For the text-containing cell, return its midpoint in (X, Y) coordinate format. 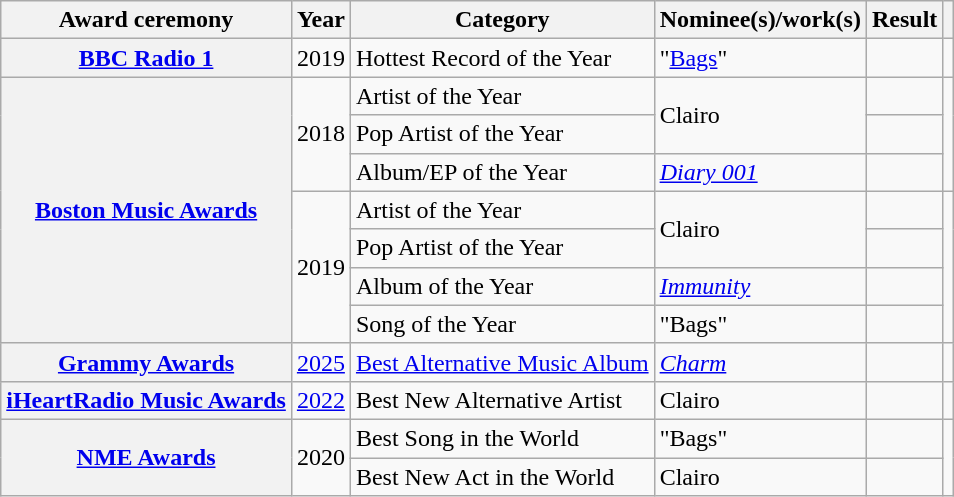
Nominee(s)/work(s) (760, 20)
Album/EP of the Year (502, 172)
2022 (320, 400)
iHeartRadio Music Awards (146, 400)
Best Song in the World (502, 438)
Year (320, 20)
Album of the Year (502, 286)
Hottest Record of the Year (502, 58)
2018 (320, 134)
Boston Music Awards (146, 210)
Award ceremony (146, 20)
Best Alternative Music Album (502, 362)
Best New Alternative Artist (502, 400)
NME Awards (146, 457)
2020 (320, 457)
2025 (320, 362)
BBC Radio 1 (146, 58)
Category (502, 20)
Charm (760, 362)
Grammy Awards (146, 362)
Song of the Year (502, 324)
Best New Act in the World (502, 477)
Immunity (760, 286)
Diary 001 (760, 172)
Result (904, 20)
